Scan for the cell matching the given text and deliver its (X, Y) coordinate at center. 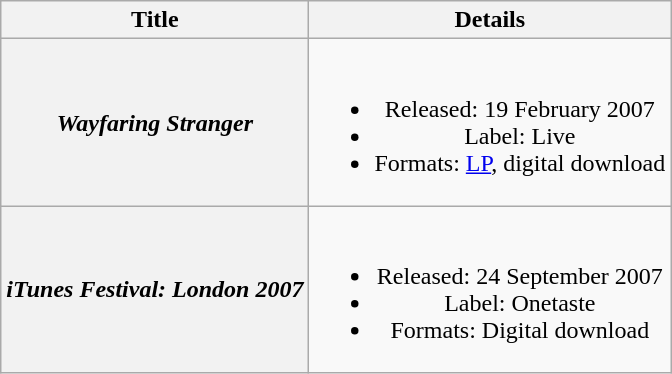
Details (490, 20)
Wayfaring Stranger (155, 122)
Title (155, 20)
Released: 19 February 2007Label: LiveFormats: LP, digital download (490, 122)
iTunes Festival: London 2007 (155, 290)
Released: 24 September 2007Label: OnetasteFormats: Digital download (490, 290)
